Pinpoint the cell where the given text exists, returning its [x, y] midpoint coordinate. 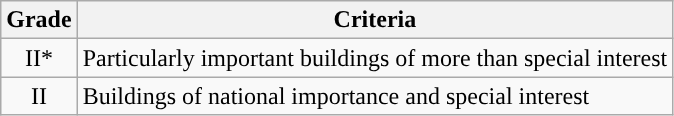
Criteria [375, 20]
II [39, 96]
Buildings of national importance and special interest [375, 96]
Grade [39, 20]
Particularly important buildings of more than special interest [375, 58]
II* [39, 58]
